Capture the cell that displays the provided text and extract its (X, Y) central coordinate. 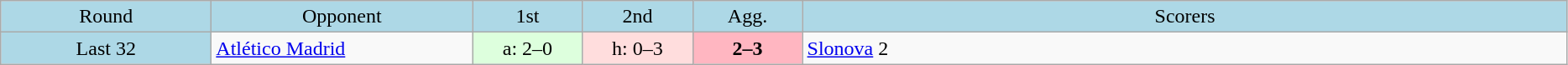
2–3 (747, 48)
Atlético Madrid (342, 48)
Opponent (342, 17)
h: 0–3 (638, 48)
1st (527, 17)
a: 2–0 (527, 48)
Round (106, 17)
Last 32 (106, 48)
Slonova 2 (1185, 48)
Scorers (1185, 17)
Agg. (747, 17)
2nd (638, 17)
